Search for the cell housing the specified text and yield its (X, Y) center coordinate. 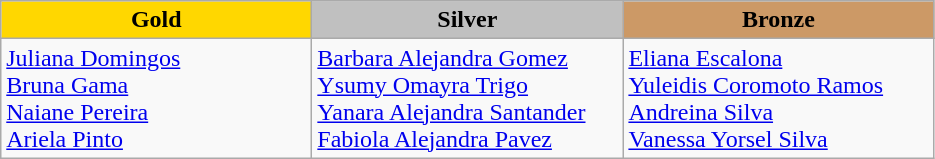
Bronze (778, 20)
Juliana DomingosBruna GamaNaiane PereiraAriela Pinto (156, 98)
Silver (468, 20)
Barbara Alejandra GomezYsumy Omayra TrigoYanara Alejandra SantanderFabiola Alejandra Pavez (468, 98)
Gold (156, 20)
Eliana EscalonaYuleidis Coromoto RamosAndreina SilvaVanessa Yorsel Silva (778, 98)
